Extract the (x, y) coordinate from the center of the cell holding the provided text.  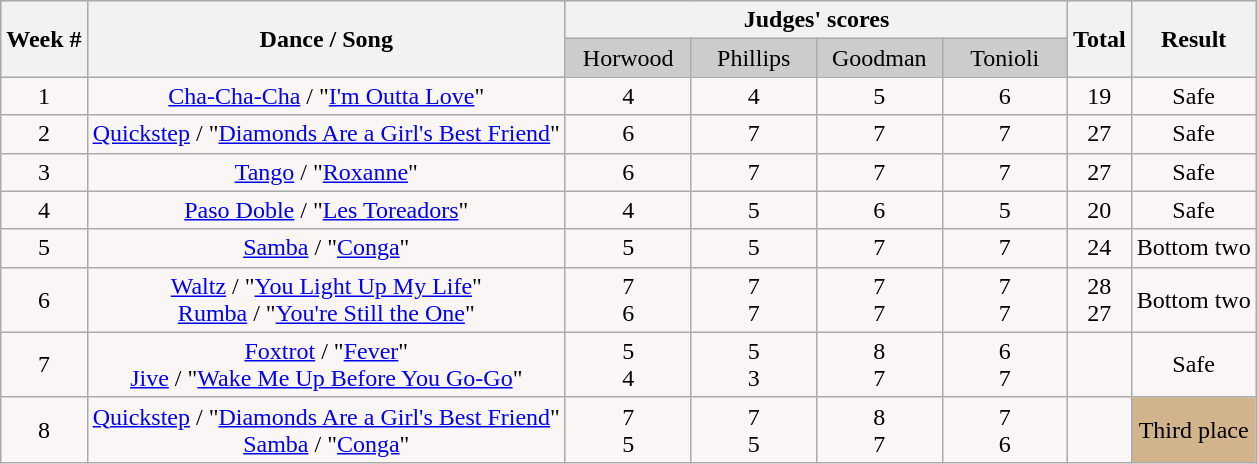
2827 (1100, 300)
Result (1194, 39)
2 (44, 134)
Horwood (628, 58)
Tonioli (1005, 58)
Samba / "Conga" (326, 248)
53 (754, 364)
3 (44, 172)
8 (44, 430)
Paso Doble / "Les Toreadors" (326, 210)
19 (1100, 96)
54 (628, 364)
Quickstep / "Diamonds Are a Girl's Best Friend" (326, 134)
Phillips (754, 58)
Goodman (879, 58)
1 (44, 96)
24 (1100, 248)
20 (1100, 210)
Tango / "Roxanne" (326, 172)
Total (1100, 39)
Cha-Cha-Cha / "I'm Outta Love" (326, 96)
Dance / Song (326, 39)
Quickstep / "Diamonds Are a Girl's Best Friend"Samba / "Conga" (326, 430)
Waltz / "You Light Up My Life"Rumba / "You're Still the One" (326, 300)
67 (1005, 364)
Third place (1194, 430)
Judges' scores (816, 20)
Week # (44, 39)
Foxtrot / "Fever"Jive / "Wake Me Up Before You Go-Go" (326, 364)
